Return (x, y) of the center of cell containing provided text 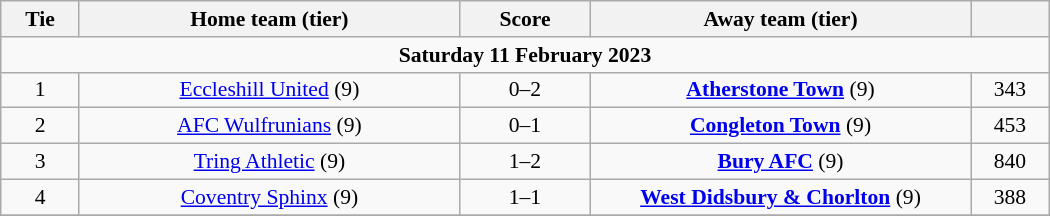
0–2 (524, 90)
1 (40, 90)
Tring Athletic (9) (269, 162)
840 (1010, 162)
2 (40, 126)
Atherstone Town (9) (781, 90)
Score (524, 19)
Home team (tier) (269, 19)
343 (1010, 90)
1–2 (524, 162)
Saturday 11 February 2023 (525, 55)
AFC Wulfrunians (9) (269, 126)
388 (1010, 197)
West Didsbury & Chorlton (9) (781, 197)
Bury AFC (9) (781, 162)
Coventry Sphinx (9) (269, 197)
0–1 (524, 126)
Eccleshill United (9) (269, 90)
3 (40, 162)
Tie (40, 19)
Away team (tier) (781, 19)
1–1 (524, 197)
4 (40, 197)
453 (1010, 126)
Congleton Town (9) (781, 126)
